Output the (x, y) coordinate of the center of the cell containing the given text.  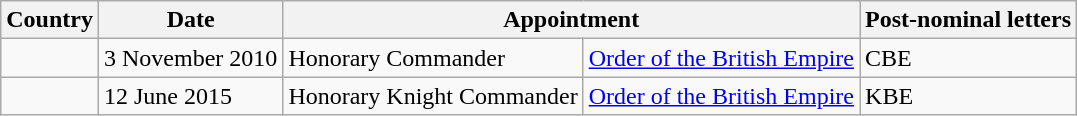
Honorary Knight Commander (433, 96)
Post-nominal letters (968, 20)
CBE (968, 58)
3 November 2010 (190, 58)
Country (50, 20)
KBE (968, 96)
Date (190, 20)
Appointment (572, 20)
Honorary Commander (433, 58)
12 June 2015 (190, 96)
